Provide the [X, Y] coordinate of the cell's center where the given text is located.  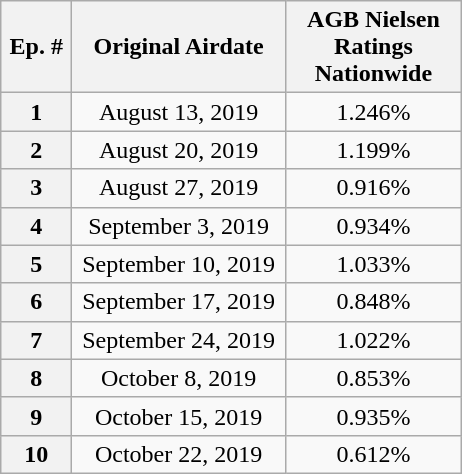
September 17, 2019 [179, 302]
4 [36, 226]
August 13, 2019 [179, 112]
0.612% [373, 454]
2 [36, 150]
Ep. # [36, 47]
October 8, 2019 [179, 378]
9 [36, 416]
AGB Nielsen Ratings Nationwide [373, 47]
0.916% [373, 188]
1 [36, 112]
10 [36, 454]
September 24, 2019 [179, 340]
Original Airdate [179, 47]
0.935% [373, 416]
September 3, 2019 [179, 226]
1.022% [373, 340]
October 15, 2019 [179, 416]
5 [36, 264]
6 [36, 302]
August 20, 2019 [179, 150]
7 [36, 340]
October 22, 2019 [179, 454]
September 10, 2019 [179, 264]
1.199% [373, 150]
1.033% [373, 264]
0.853% [373, 378]
0.934% [373, 226]
3 [36, 188]
0.848% [373, 302]
August 27, 2019 [179, 188]
1.246% [373, 112]
8 [36, 378]
